Capture the cell that displays the provided text and extract its (X, Y) central coordinate. 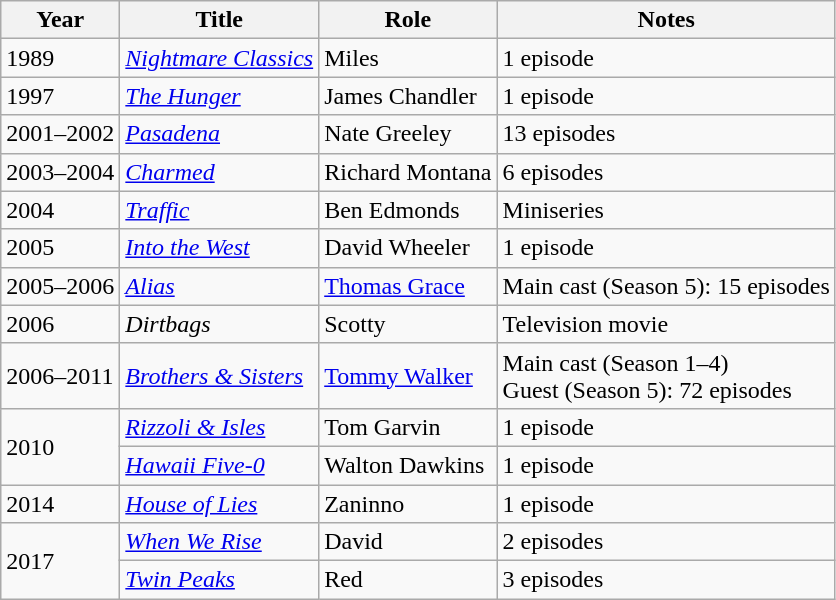
James Chandler (408, 96)
2017 (60, 561)
2001–2002 (60, 134)
Nate Greeley (408, 134)
Richard Montana (408, 172)
The Hunger (220, 96)
Title (220, 20)
Year (60, 20)
2010 (60, 446)
Main cast (Season 1–4)Guest (Season 5): 72 episodes (666, 376)
Miles (408, 58)
2006 (60, 324)
When We Rise (220, 542)
1997 (60, 96)
13 episodes (666, 134)
Brothers & Sisters (220, 376)
2014 (60, 503)
Dirtbags (220, 324)
2004 (60, 210)
Main cast (Season 5): 15 episodes (666, 286)
Role (408, 20)
2005 (60, 248)
Tommy Walker (408, 376)
Rizzoli & Isles (220, 427)
House of Lies (220, 503)
David (408, 542)
2 episodes (666, 542)
Red (408, 580)
2006–2011 (60, 376)
Ben Edmonds (408, 210)
Alias (220, 286)
Scotty (408, 324)
Nightmare Classics (220, 58)
Tom Garvin (408, 427)
Television movie (666, 324)
2005–2006 (60, 286)
Miniseries (666, 210)
6 episodes (666, 172)
Pasadena (220, 134)
Zaninno (408, 503)
Twin Peaks (220, 580)
1989 (60, 58)
Traffic (220, 210)
Walton Dawkins (408, 465)
Notes (666, 20)
Into the West (220, 248)
Hawaii Five-0 (220, 465)
3 episodes (666, 580)
David Wheeler (408, 248)
2003–2004 (60, 172)
Thomas Grace (408, 286)
Charmed (220, 172)
